Locate the cell with the specified text and output its (X, Y) center coordinate. 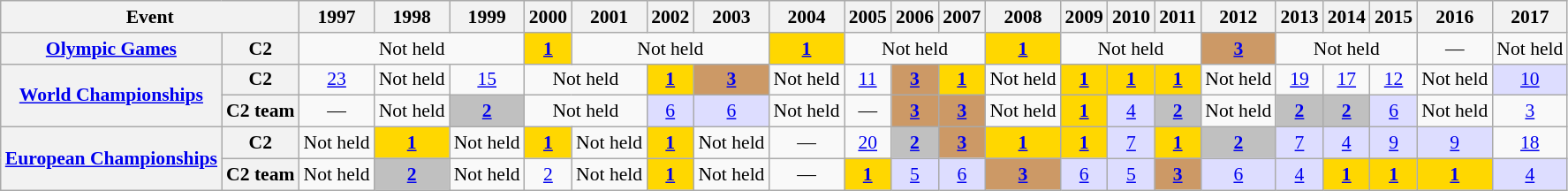
2014 (1346, 17)
Event (150, 17)
2011 (1178, 17)
1997 (337, 17)
23 (337, 80)
18 (1530, 143)
1998 (412, 17)
15 (488, 80)
2008 (1023, 17)
2007 (961, 17)
2015 (1394, 17)
2006 (915, 17)
2002 (670, 17)
1999 (488, 17)
17 (1346, 80)
2010 (1131, 17)
2003 (731, 17)
11 (867, 80)
2005 (867, 17)
2004 (806, 17)
2000 (548, 17)
2016 (1454, 17)
12 (1394, 80)
2017 (1530, 17)
2001 (610, 17)
20 (867, 143)
European Championships (111, 159)
10 (1530, 80)
Olympic Games (111, 49)
2012 (1238, 17)
World Championships (111, 95)
2013 (1299, 17)
2009 (1085, 17)
19 (1299, 80)
